From the cell containing the given text, extract its center point as (x, y) coordinate. 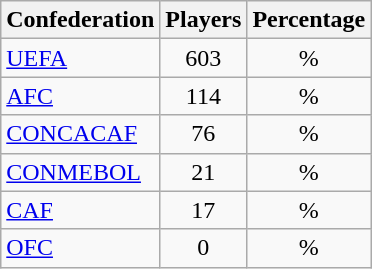
114 (204, 96)
UEFA (80, 58)
21 (204, 172)
CONCACAF (80, 134)
OFC (80, 248)
Players (204, 20)
Confederation (80, 20)
CAF (80, 210)
76 (204, 134)
Percentage (309, 20)
AFC (80, 96)
0 (204, 248)
CONMEBOL (80, 172)
603 (204, 58)
17 (204, 210)
